Capture the cell that displays the provided text and extract its [x, y] central coordinate. 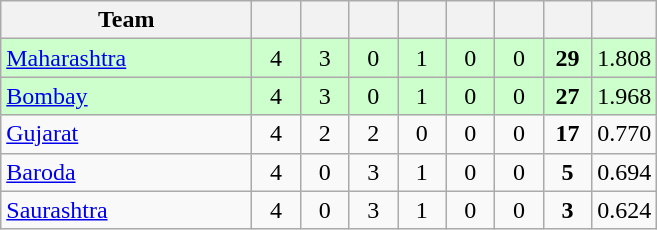
5 [568, 172]
27 [568, 96]
0.770 [624, 134]
0.694 [624, 172]
Gujarat [126, 134]
0.624 [624, 210]
17 [568, 134]
Maharashtra [126, 58]
Saurashtra [126, 210]
Bombay [126, 96]
29 [568, 58]
1.968 [624, 96]
1.808 [624, 58]
Baroda [126, 172]
Team [126, 20]
